Find where the given text appears and provide that cell's center as [x, y] coordinate. 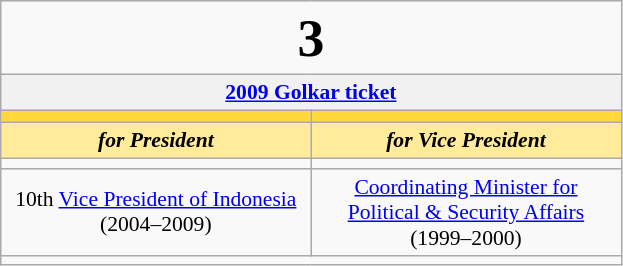
for Vice President [466, 141]
3 [311, 38]
2009 Golkar ticket [311, 92]
10th Vice President of Indonesia (2004–2009) [156, 212]
for President [156, 141]
Coordinating Minister for Political & Security Affairs (1999–2000) [466, 212]
